Extract the (x, y) coordinate from the center of the cell holding the provided text.  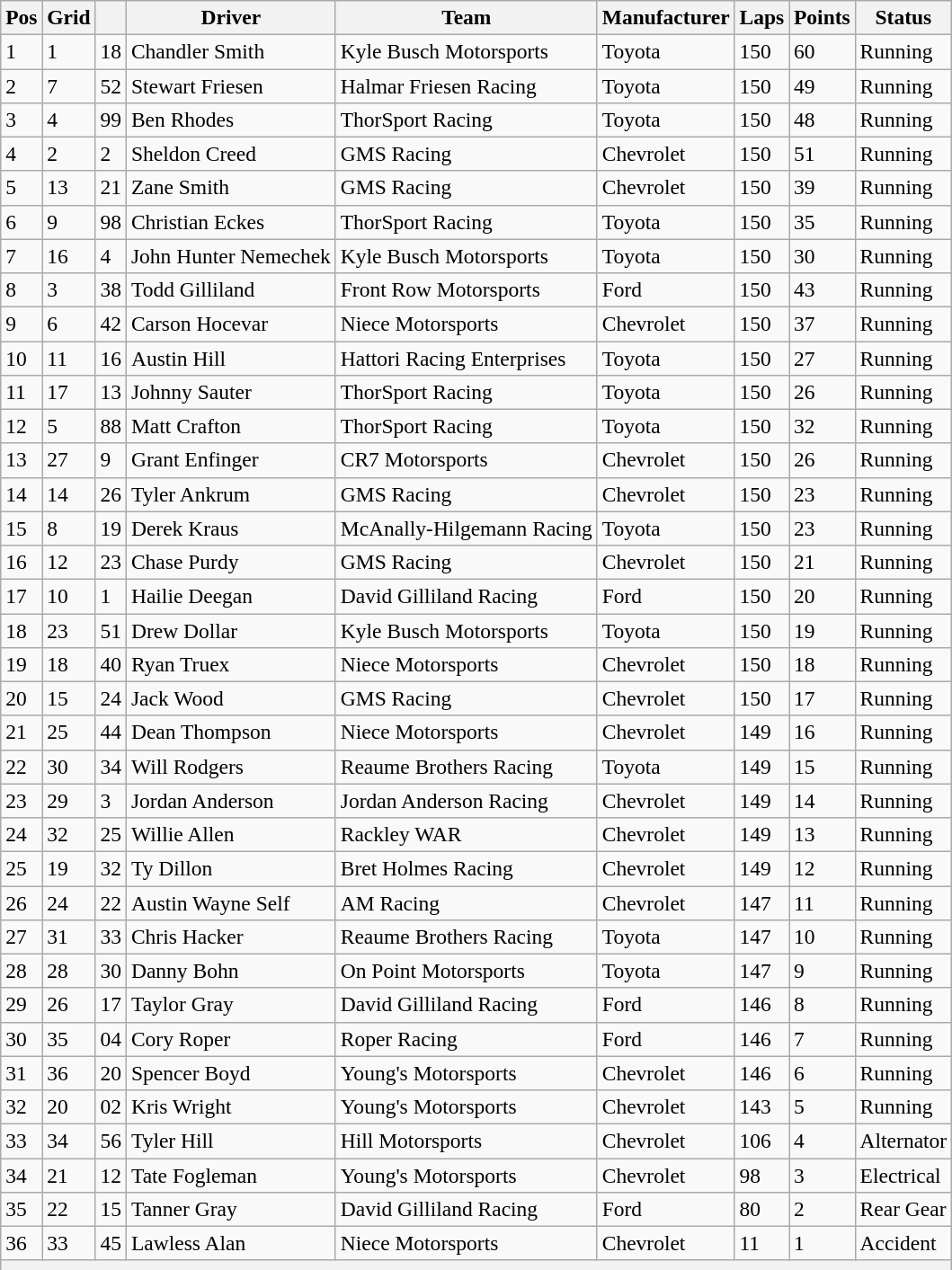
Spencer Boyd (230, 1073)
Austin Wayne Self (230, 902)
Stewart Friesen (230, 85)
Johnny Sauter (230, 392)
CR7 Motorsports (466, 460)
Dean Thompson (230, 733)
88 (111, 426)
Tate Fogleman (230, 1175)
Jordan Anderson Racing (466, 801)
Chase Purdy (230, 562)
Will Rodgers (230, 767)
48 (823, 120)
Matt Crafton (230, 426)
Danny Bohn (230, 971)
Drew Dollar (230, 630)
Hill Motorsports (466, 1141)
45 (111, 1243)
99 (111, 120)
44 (111, 733)
02 (111, 1106)
106 (762, 1141)
43 (823, 289)
Zane Smith (230, 188)
39 (823, 188)
Ty Dillon (230, 868)
40 (111, 664)
Tyler Ankrum (230, 494)
Tanner Gray (230, 1209)
52 (111, 85)
04 (111, 1039)
Sheldon Creed (230, 154)
Accident (903, 1243)
Ben Rhodes (230, 120)
Electrical (903, 1175)
Hailie Deegan (230, 596)
Chris Hacker (230, 937)
Status (903, 17)
Roper Racing (466, 1039)
Austin Hill (230, 358)
Halmar Friesen Racing (466, 85)
Driver (230, 17)
Rear Gear (903, 1209)
143 (762, 1106)
Cory Roper (230, 1039)
Kris Wright (230, 1106)
Chandler Smith (230, 51)
Derek Kraus (230, 528)
Ryan Truex (230, 664)
Pos (22, 17)
Manufacturer (665, 17)
Points (823, 17)
Laps (762, 17)
Tyler Hill (230, 1141)
McAnally-Hilgemann Racing (466, 528)
Lawless Alan (230, 1243)
Christian Eckes (230, 222)
49 (823, 85)
Willie Allen (230, 834)
Rackley WAR (466, 834)
37 (823, 324)
Jordan Anderson (230, 801)
Todd Gilliland (230, 289)
AM Racing (466, 902)
Team (466, 17)
Taylor Gray (230, 1005)
Jack Wood (230, 698)
38 (111, 289)
Front Row Motorsports (466, 289)
56 (111, 1141)
80 (762, 1209)
Hattori Racing Enterprises (466, 358)
Grant Enfinger (230, 460)
42 (111, 324)
60 (823, 51)
John Hunter Nemechek (230, 256)
Bret Holmes Racing (466, 868)
Grid (68, 17)
On Point Motorsports (466, 971)
Alternator (903, 1141)
Carson Hocevar (230, 324)
